Search for the cell housing the specified text and yield its [X, Y] center coordinate. 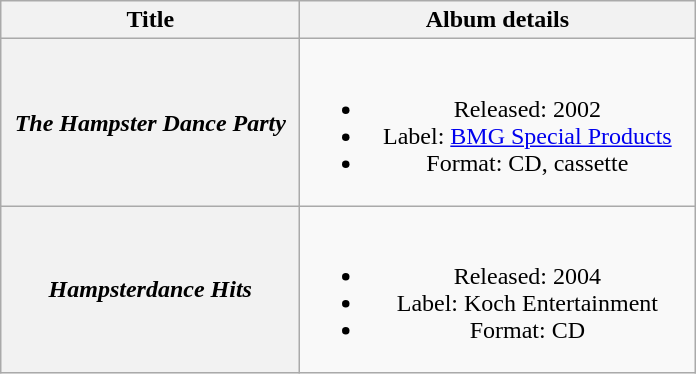
Album details [498, 20]
The Hampster Dance Party [150, 122]
Hampsterdance Hits [150, 290]
Released: 2004Label: Koch EntertainmentFormat: CD [498, 290]
Released: 2002Label: BMG Special ProductsFormat: CD, cassette [498, 122]
Title [150, 20]
